Pinpoint the cell where the given text exists, returning its [x, y] midpoint coordinate. 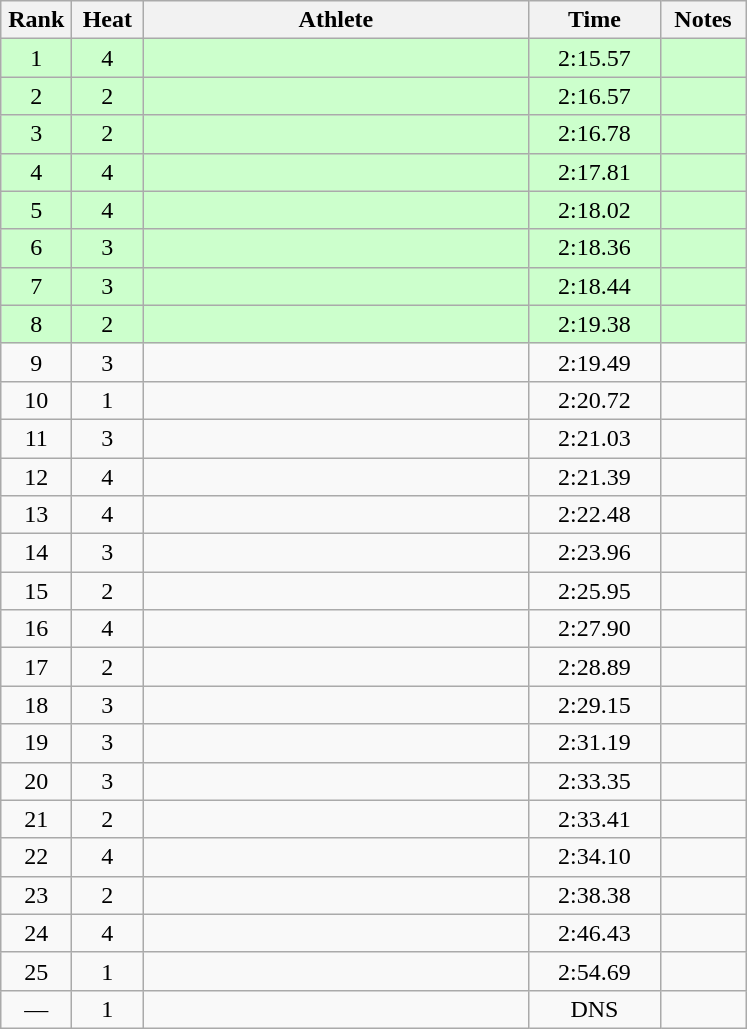
2:38.38 [594, 895]
2:16.57 [594, 96]
17 [36, 667]
20 [36, 781]
2:31.19 [594, 743]
2:16.78 [594, 134]
25 [36, 971]
2:27.90 [594, 629]
21 [36, 819]
2:28.89 [594, 667]
16 [36, 629]
2:20.72 [594, 400]
Time [594, 20]
9 [36, 362]
12 [36, 477]
Rank [36, 20]
2:18.44 [594, 286]
2:21.39 [594, 477]
2:19.38 [594, 324]
2:33.35 [594, 781]
14 [36, 553]
13 [36, 515]
2:18.36 [594, 248]
Athlete [336, 20]
2:34.10 [594, 857]
22 [36, 857]
Heat [108, 20]
10 [36, 400]
2:21.03 [594, 438]
5 [36, 210]
2:19.49 [594, 362]
2:29.15 [594, 705]
2:22.48 [594, 515]
7 [36, 286]
23 [36, 895]
2:54.69 [594, 971]
— [36, 1009]
19 [36, 743]
2:17.81 [594, 172]
2:33.41 [594, 819]
Notes [703, 20]
15 [36, 591]
2:23.96 [594, 553]
DNS [594, 1009]
2:18.02 [594, 210]
2:25.95 [594, 591]
2:15.57 [594, 58]
18 [36, 705]
2:46.43 [594, 933]
24 [36, 933]
6 [36, 248]
8 [36, 324]
11 [36, 438]
